Output the (X, Y) coordinate of the center of the cell containing the given text.  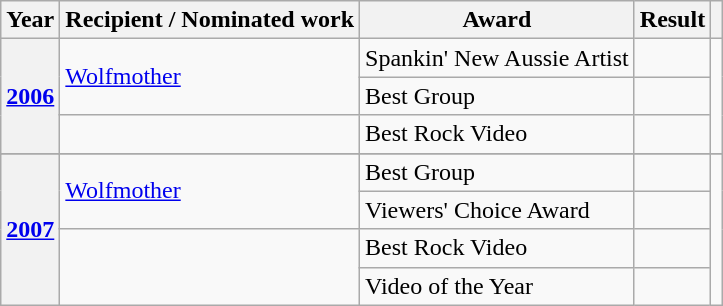
Video of the Year (498, 286)
2007 (30, 229)
Award (498, 20)
Year (30, 20)
Result (672, 20)
Spankin' New Aussie Artist (498, 58)
Viewers' Choice Award (498, 210)
Recipient / Nominated work (210, 20)
2006 (30, 96)
